Locate the cell with the specified text and output its (X, Y) center coordinate. 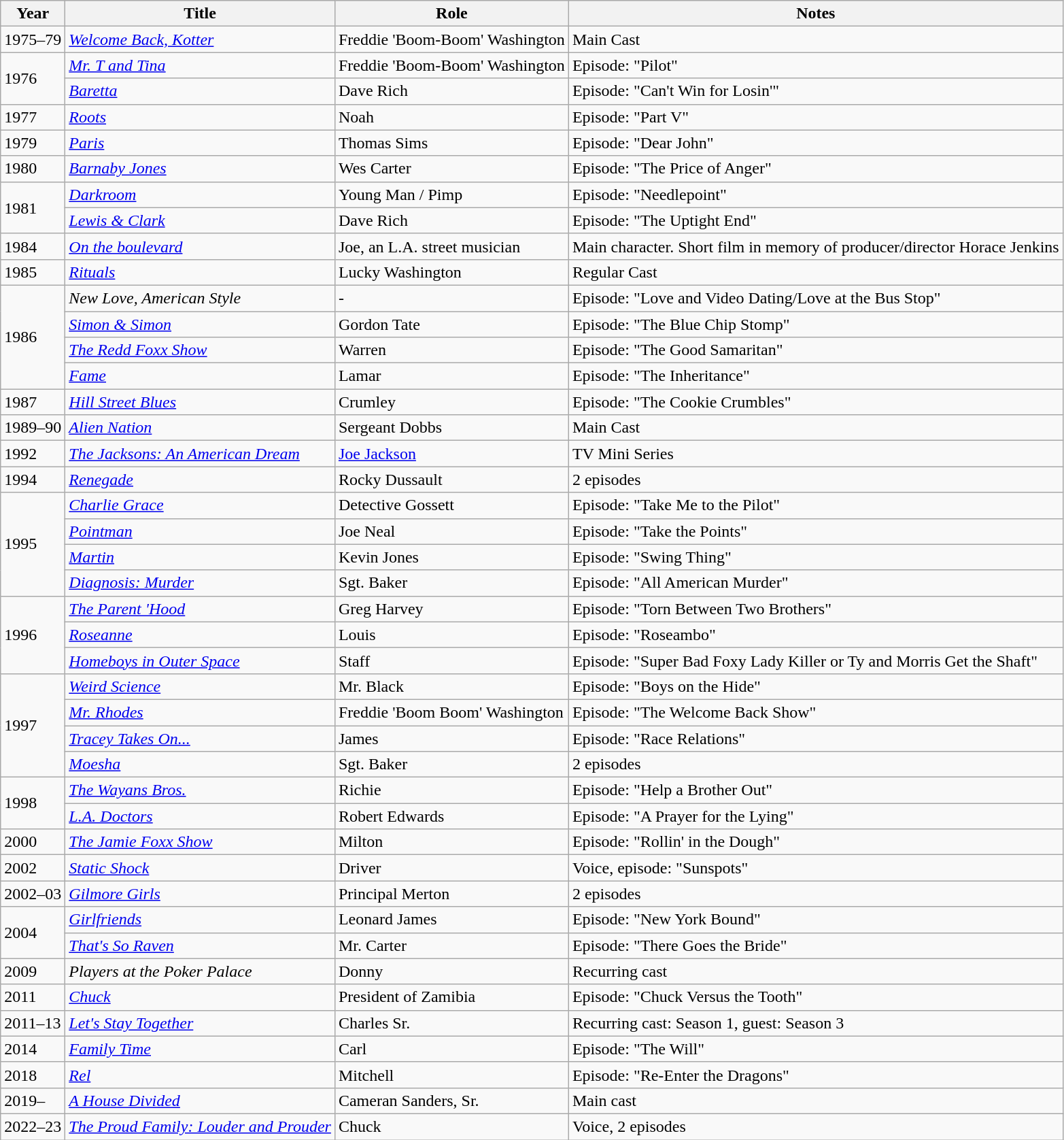
2000 (33, 842)
Episode: "Super Bad Foxy Lady Killer or Ty and Morris Get the Shaft" (816, 660)
Episode: "Love and Video Dating/Love at the Bus Stop" (816, 298)
Welcome Back, Kotter (200, 39)
Recurring cast: Season 1, guest: Season 3 (816, 1023)
That's So Raven (200, 945)
Louis (451, 635)
Players at the Poker Palace (200, 971)
Moesha (200, 765)
Gilmore Girls (200, 894)
Charlie Grace (200, 505)
Martin (200, 557)
Darkroom (200, 195)
TV Mini Series (816, 454)
New Love, American Style (200, 298)
1997 (33, 725)
Voice, episode: "Sunspots" (816, 868)
Mr. Carter (451, 945)
Rel (200, 1075)
1995 (33, 544)
Episode: "Can't Win for Losin'" (816, 91)
Episode: "Take Me to the Pilot" (816, 505)
Main cast (816, 1101)
Episode: "A Prayer for the Lying" (816, 816)
Rocky Dussault (451, 480)
Alien Nation (200, 428)
1992 (33, 454)
James (451, 738)
2018 (33, 1075)
- (451, 298)
Episode: "The Will" (816, 1049)
Episode: "Help a Brother Out" (816, 790)
Episode: "The Cookie Crumbles" (816, 402)
Detective Gossett (451, 505)
The Jacksons: An American Dream (200, 454)
Baretta (200, 91)
Recurring cast (816, 971)
Tracey Takes On... (200, 738)
1981 (33, 207)
President of Zamibia (451, 997)
Freddie 'Boom Boom' Washington (451, 712)
2002 (33, 868)
Rituals (200, 272)
1996 (33, 635)
Principal Merton (451, 894)
Regular Cast (816, 272)
Lamar (451, 376)
Episode: "New York Bound" (816, 920)
Charles Sr. (451, 1023)
On the boulevard (200, 246)
Mr. T and Tina (200, 65)
Main character. Short film in memory of producer/director Horace Jenkins (816, 246)
Role (451, 14)
Mitchell (451, 1075)
Thomas Sims (451, 143)
2004 (33, 933)
1998 (33, 803)
Joe Jackson (451, 454)
L.A. Doctors (200, 816)
Barnaby Jones (200, 169)
Robert Edwards (451, 816)
Episode: "Part V" (816, 117)
Hill Street Blues (200, 402)
1975–79 (33, 39)
Homeboys in Outer Space (200, 660)
Driver (451, 868)
Joe Neal (451, 531)
Crumley (451, 402)
2011 (33, 997)
Staff (451, 660)
Episode: "Pilot" (816, 65)
Episode: "The Uptight End" (816, 220)
Sergeant Dobbs (451, 428)
2002–03 (33, 894)
Joe, an L.A. street musician (451, 246)
Wes Carter (451, 169)
Episode: "Swing Thing" (816, 557)
Episode: "Dear John" (816, 143)
Episode: "Take the Points" (816, 531)
Episode: "Torn Between Two Brothers" (816, 609)
2022–23 (33, 1126)
1989–90 (33, 428)
1980 (33, 169)
Episode: "The Good Samaritan" (816, 350)
Roots (200, 117)
Paris (200, 143)
Simon & Simon (200, 324)
Episode: "The Inheritance" (816, 376)
Episode: "All American Murder" (816, 583)
1985 (33, 272)
Episode: "Chuck Versus the Tooth" (816, 997)
The Parent 'Hood (200, 609)
Roseanne (200, 635)
Richie (451, 790)
Diagnosis: Murder (200, 583)
Episode: "The Welcome Back Show" (816, 712)
Episode: "The Price of Anger" (816, 169)
Notes (816, 14)
Carl (451, 1049)
Pointman (200, 531)
2019– (33, 1101)
Mr. Rhodes (200, 712)
Noah (451, 117)
1994 (33, 480)
Mr. Black (451, 686)
Family Time (200, 1049)
Renegade (200, 480)
Kevin Jones (451, 557)
1987 (33, 402)
2011–13 (33, 1023)
Fame (200, 376)
Cameran Sanders, Sr. (451, 1101)
Weird Science (200, 686)
Title (200, 14)
Milton (451, 842)
Lucky Washington (451, 272)
1977 (33, 117)
Episode: "Boys on the Hide" (816, 686)
Young Man / Pimp (451, 195)
Episode: "Re-Enter the Dragons" (816, 1075)
The Jamie Foxx Show (200, 842)
Gordon Tate (451, 324)
Episode: "Rollin' in the Dough" (816, 842)
Greg Harvey (451, 609)
Warren (451, 350)
1979 (33, 143)
A House Divided (200, 1101)
Episode: "Race Relations" (816, 738)
Episode: "Roseambo" (816, 635)
1986 (33, 337)
The Redd Foxx Show (200, 350)
Girlfriends (200, 920)
2014 (33, 1049)
2009 (33, 971)
Let's Stay Together (200, 1023)
1984 (33, 246)
Voice, 2 episodes (816, 1126)
The Proud Family: Louder and Prouder (200, 1126)
Episode: "There Goes the Bride" (816, 945)
Donny (451, 971)
Static Shock (200, 868)
Year (33, 14)
Leonard James (451, 920)
Lewis & Clark (200, 220)
1976 (33, 78)
Episode: "The Blue Chip Stomp" (816, 324)
Episode: "Needlepoint" (816, 195)
The Wayans Bros. (200, 790)
